Scan for the cell matching the given text and deliver its [X, Y] coordinate at center. 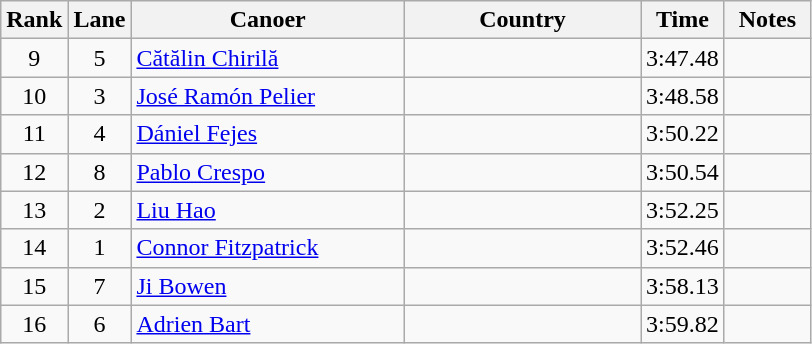
Cătălin Chirilă [268, 58]
3 [100, 96]
1 [100, 248]
Liu Hao [268, 210]
3:58.13 [683, 286]
13 [34, 210]
3:59.82 [683, 324]
Rank [34, 20]
3:50.54 [683, 172]
16 [34, 324]
Connor Fitzpatrick [268, 248]
Lane [100, 20]
3:47.48 [683, 58]
Adrien Bart [268, 324]
8 [100, 172]
15 [34, 286]
3:48.58 [683, 96]
3:52.25 [683, 210]
Time [683, 20]
11 [34, 134]
Canoer [268, 20]
Dániel Fejes [268, 134]
7 [100, 286]
10 [34, 96]
José Ramón Pelier [268, 96]
2 [100, 210]
14 [34, 248]
12 [34, 172]
5 [100, 58]
3:50.22 [683, 134]
4 [100, 134]
9 [34, 58]
Notes [767, 20]
3:52.46 [683, 248]
Ji Bowen [268, 286]
6 [100, 324]
Country [522, 20]
Pablo Crespo [268, 172]
